Determine the [X, Y] coordinate at the center of the cell enclosing the given text.  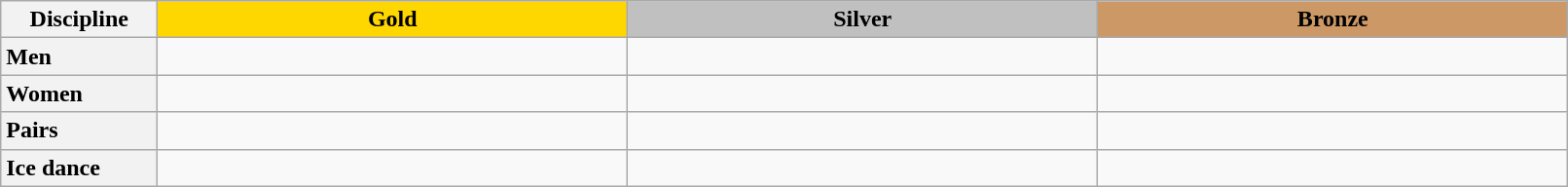
Women [80, 93]
Gold [393, 19]
Silver [862, 19]
Discipline [80, 19]
Ice dance [80, 168]
Pairs [80, 131]
Men [80, 56]
Bronze [1333, 19]
